Capture the cell that displays the provided text and extract its [x, y] central coordinate. 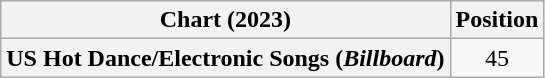
Position [497, 20]
US Hot Dance/Electronic Songs (Billboard) [226, 58]
Chart (2023) [226, 20]
45 [497, 58]
